Identify which cell holds the provided text, then report its (X, Y) central coordinate. 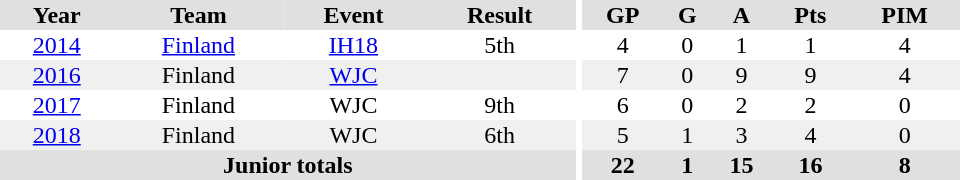
5th (500, 45)
7 (622, 75)
IH18 (353, 45)
2014 (56, 45)
GP (622, 15)
A (741, 15)
2018 (56, 135)
5 (622, 135)
3 (741, 135)
2016 (56, 75)
PIM (904, 15)
8 (904, 165)
Junior totals (288, 165)
15 (741, 165)
Year (56, 15)
Pts (810, 15)
G (687, 15)
9th (500, 105)
16 (810, 165)
Team (198, 15)
Event (353, 15)
22 (622, 165)
2017 (56, 105)
6 (622, 105)
6th (500, 135)
Result (500, 15)
